Find where the given text appears and provide that cell's center as [x, y] coordinate. 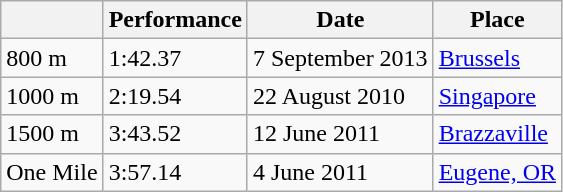
Eugene, OR [497, 172]
7 September 2013 [340, 58]
Brussels [497, 58]
3:43.52 [175, 134]
2:19.54 [175, 96]
Brazzaville [497, 134]
22 August 2010 [340, 96]
Singapore [497, 96]
800 m [52, 58]
1:42.37 [175, 58]
1500 m [52, 134]
1000 m [52, 96]
One Mile [52, 172]
Performance [175, 20]
3:57.14 [175, 172]
Date [340, 20]
Place [497, 20]
4 June 2011 [340, 172]
12 June 2011 [340, 134]
